Capture the cell that displays the provided text and extract its (X, Y) central coordinate. 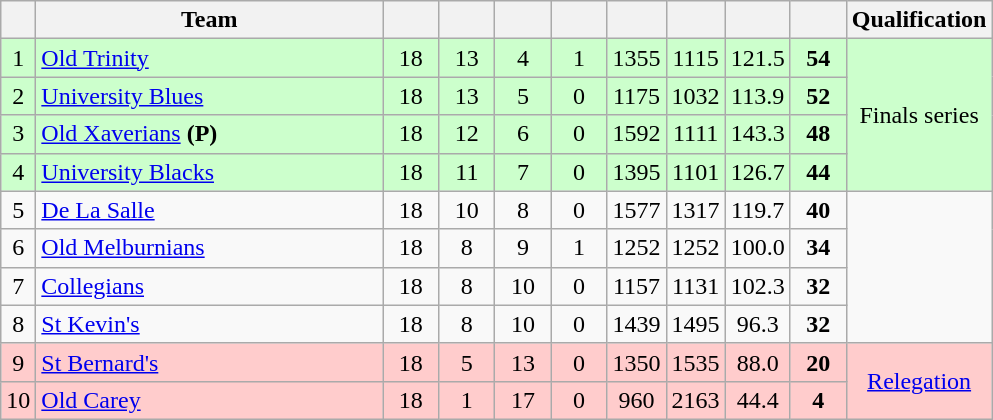
1535 (696, 362)
88.0 (758, 362)
1115 (696, 58)
University Blacks (210, 172)
University Blues (210, 96)
Old Trinity (210, 58)
1350 (636, 362)
54 (818, 58)
St Bernard's (210, 362)
48 (818, 134)
52 (818, 96)
3 (18, 134)
1157 (636, 286)
1175 (636, 96)
100.0 (758, 248)
Old Xaverians (P) (210, 134)
Relegation (919, 381)
113.9 (758, 96)
40 (818, 210)
2 (18, 96)
1495 (696, 324)
17 (523, 400)
11 (467, 172)
Qualification (919, 20)
1111 (696, 134)
Old Melburnians (210, 248)
143.3 (758, 134)
Collegians (210, 286)
34 (818, 248)
960 (636, 400)
1101 (696, 172)
1592 (636, 134)
12 (467, 134)
126.7 (758, 172)
1395 (636, 172)
1131 (696, 286)
20 (818, 362)
St Kevin's (210, 324)
1317 (696, 210)
44 (818, 172)
De La Salle (210, 210)
121.5 (758, 58)
Finals series (919, 115)
102.3 (758, 286)
Old Carey (210, 400)
44.4 (758, 400)
Team (210, 20)
1032 (696, 96)
119.7 (758, 210)
96.3 (758, 324)
1577 (636, 210)
1355 (636, 58)
2163 (696, 400)
1439 (636, 324)
